Output the (x, y) coordinate of the center of the cell containing the given text.  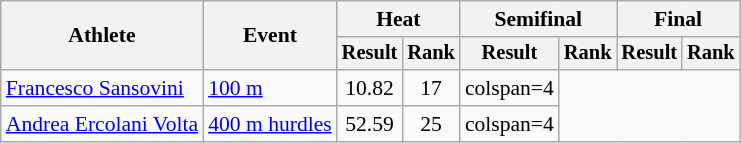
17 (431, 88)
25 (431, 124)
10.82 (370, 88)
400 m hurdles (270, 124)
Heat (398, 19)
Francesco Sansovini (102, 88)
Final (678, 19)
Athlete (102, 36)
Andrea Ercolani Volta (102, 124)
Semifinal (538, 19)
52.59 (370, 124)
100 m (270, 88)
Event (270, 36)
